Return the (X, Y) coordinate for the center point of the cell that contains the specified text.  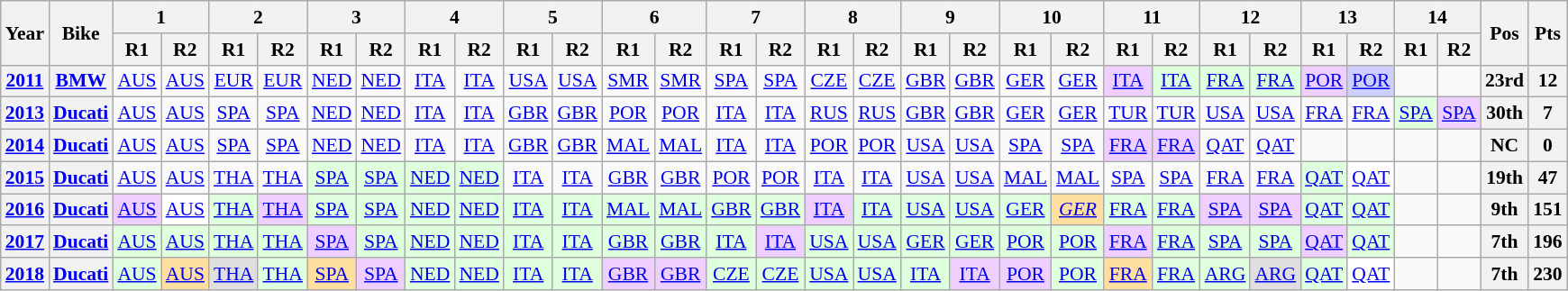
23rd (1505, 81)
19th (1505, 177)
0 (1548, 146)
230 (1548, 274)
10 (1052, 17)
6 (654, 17)
196 (1548, 242)
Pos (1505, 32)
Bike (81, 32)
30th (1505, 114)
4 (454, 17)
2011 (25, 81)
151 (1548, 210)
Year (25, 32)
2014 (25, 146)
2018 (25, 274)
1 (160, 17)
2017 (25, 242)
3 (357, 17)
Pts (1548, 32)
BMW (81, 81)
9 (950, 17)
8 (852, 17)
2015 (25, 177)
9th (1505, 210)
NC (1505, 146)
2 (258, 17)
2016 (25, 210)
2013 (25, 114)
14 (1436, 17)
5 (553, 17)
13 (1347, 17)
47 (1548, 177)
11 (1152, 17)
